Extract the [X, Y] coordinate from the center of the cell holding the provided text.  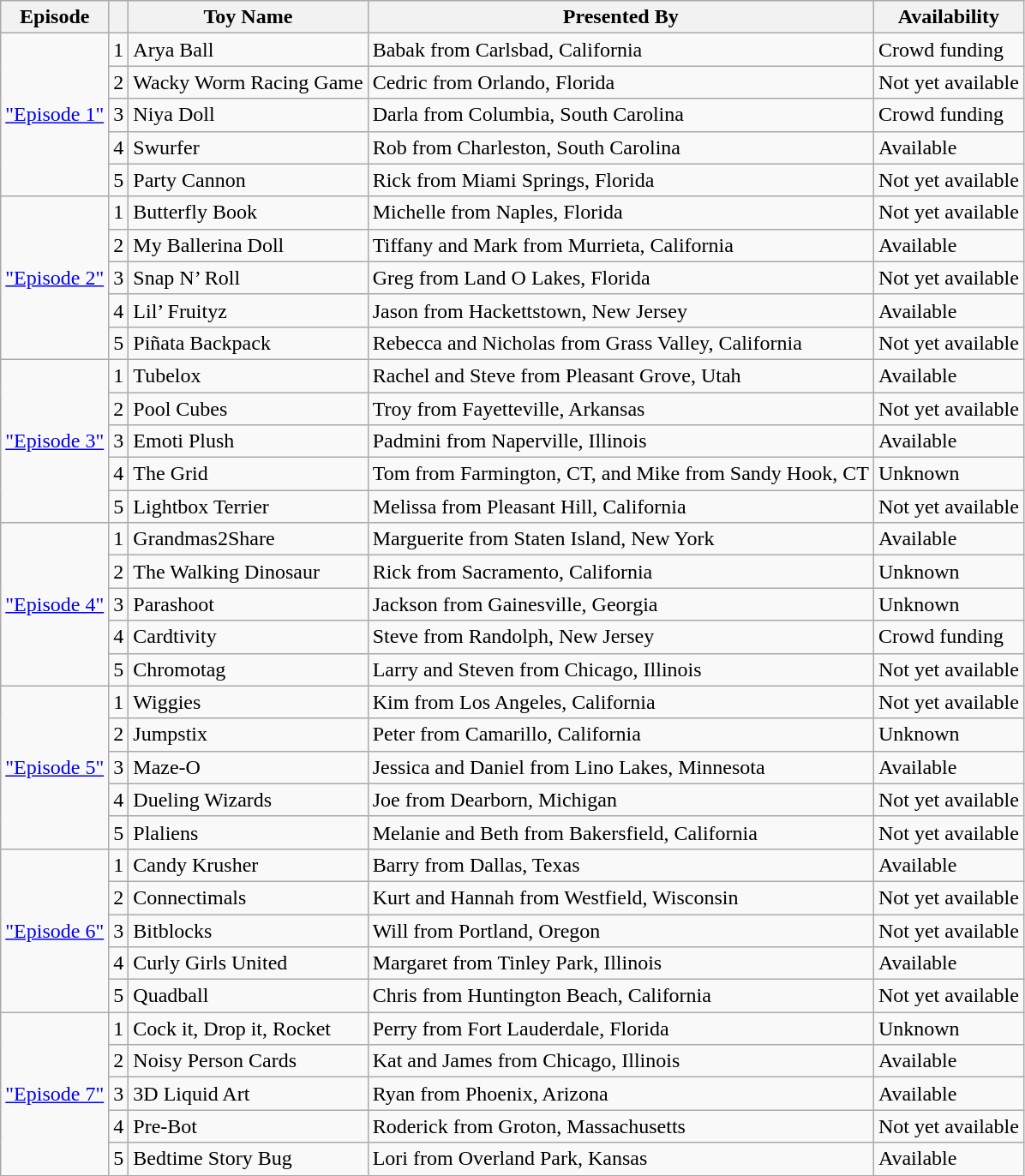
My Ballerina Doll [249, 245]
Babak from Carlsbad, California [620, 50]
Chromotag [249, 669]
Melissa from Pleasant Hill, California [620, 507]
Grandmas2Share [249, 539]
Snap N’ Roll [249, 278]
Rachel and Steve from Pleasant Grove, Utah [620, 375]
Rebecca and Nicholas from Grass Valley, California [620, 343]
Cedric from Orlando, Florida [620, 82]
Noisy Person Cards [249, 1061]
The Grid [249, 474]
Darla from Columbia, South Carolina [620, 115]
Tom from Farmington, CT, and Mike from Sandy Hook, CT [620, 474]
Maze-O [249, 767]
Wacky Worm Racing Game [249, 82]
Kurt and Hannah from Westfield, Wisconsin [620, 897]
Availability [948, 17]
The Walking Dinosaur [249, 572]
Connectimals [249, 897]
Michelle from Naples, Florida [620, 213]
Dueling Wizards [249, 800]
Greg from Land O Lakes, Florida [620, 278]
Tiffany and Mark from Murrieta, California [620, 245]
"Episode 6" [55, 930]
Chris from Huntington Beach, California [620, 996]
Quadball [249, 996]
"Episode 4" [55, 604]
Roderick from Groton, Massachusetts [620, 1126]
Wiggies [249, 702]
Padmini from Naperville, Illinois [620, 441]
Toy Name [249, 17]
Swurfer [249, 147]
Ryan from Phoenix, Arizona [620, 1094]
Pre-Bot [249, 1126]
Troy from Fayetteville, Arkansas [620, 409]
Parashoot [249, 604]
Presented By [620, 17]
Joe from Dearborn, Michigan [620, 800]
Lightbox Terrier [249, 507]
Will from Portland, Oregon [620, 930]
Cardtivity [249, 637]
Rick from Sacramento, California [620, 572]
Steve from Randolph, New Jersey [620, 637]
Niya Doll [249, 115]
Emoti Plush [249, 441]
Rick from Miami Springs, Florida [620, 180]
"Episode 2" [55, 278]
Marguerite from Staten Island, New York [620, 539]
Melanie and Beth from Bakersfield, California [620, 832]
Jumpstix [249, 735]
Candy Krusher [249, 865]
Pool Cubes [249, 409]
"Episode 3" [55, 441]
Cock it, Drop it, Rocket [249, 1029]
Piñata Backpack [249, 343]
"Episode 5" [55, 767]
Lil’ Fruityz [249, 310]
Jackson from Gainesville, Georgia [620, 604]
Lori from Overland Park, Kansas [620, 1159]
Butterfly Book [249, 213]
Bitblocks [249, 930]
Kat and James from Chicago, Illinois [620, 1061]
Peter from Camarillo, California [620, 735]
Party Cannon [249, 180]
3D Liquid Art [249, 1094]
Bedtime Story Bug [249, 1159]
Rob from Charleston, South Carolina [620, 147]
Jessica and Daniel from Lino Lakes, Minnesota [620, 767]
Tubelox [249, 375]
Barry from Dallas, Texas [620, 865]
Margaret from Tinley Park, Illinois [620, 963]
Episode [55, 17]
Perry from Fort Lauderdale, Florida [620, 1029]
Kim from Los Angeles, California [620, 702]
Larry and Steven from Chicago, Illinois [620, 669]
"Episode 7" [55, 1094]
Jason from Hackettstown, New Jersey [620, 310]
Curly Girls United [249, 963]
"Episode 1" [55, 115]
Arya Ball [249, 50]
Plaliens [249, 832]
